Output the [X, Y] coordinate of the center of the cell containing the given text.  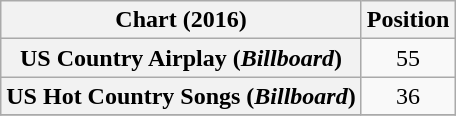
Chart (2016) [181, 20]
US Country Airplay (Billboard) [181, 58]
36 [408, 96]
Position [408, 20]
55 [408, 58]
US Hot Country Songs (Billboard) [181, 96]
